For the text-containing cell, return its midpoint in [X, Y] coordinate format. 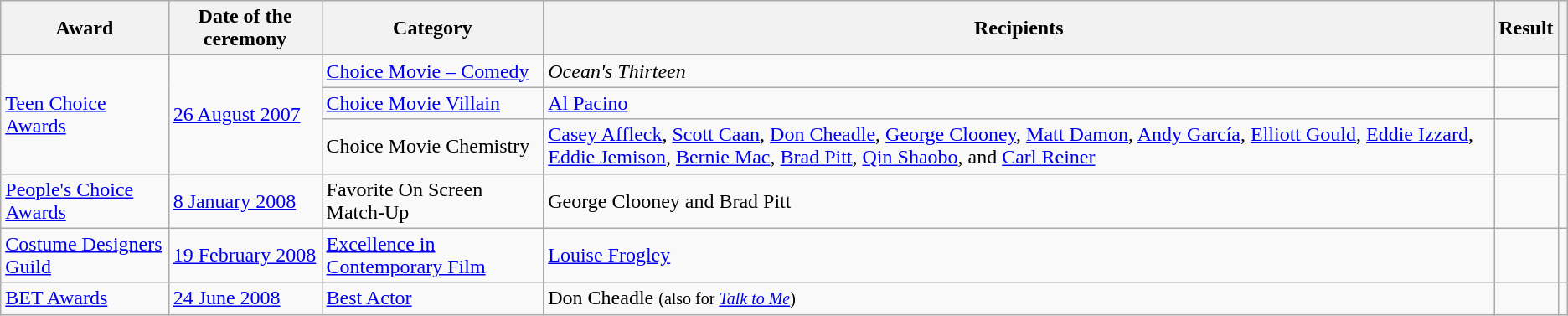
8 January 2008 [245, 201]
BET Awards [85, 298]
19 February 2008 [245, 255]
Favorite On Screen Match-Up [432, 201]
Award [85, 28]
Al Pacino [1019, 103]
Louise Frogley [1019, 255]
Category [432, 28]
Choice Movie Chemistry [432, 146]
Teen Choice Awards [85, 114]
People's Choice Awards [85, 201]
Ocean's Thirteen [1019, 71]
Best Actor [432, 298]
Recipients [1019, 28]
Choice Movie – Comedy [432, 71]
Costume Designers Guild [85, 255]
Date of the ceremony [245, 28]
Excellence in Contemporary Film [432, 255]
Choice Movie Villain [432, 103]
Result [1526, 28]
Don Cheadle (also for Talk to Me) [1019, 298]
24 June 2008 [245, 298]
26 August 2007 [245, 114]
George Clooney and Brad Pitt [1019, 201]
